Return the [x, y] coordinate for the center point of the cell that contains the specified text.  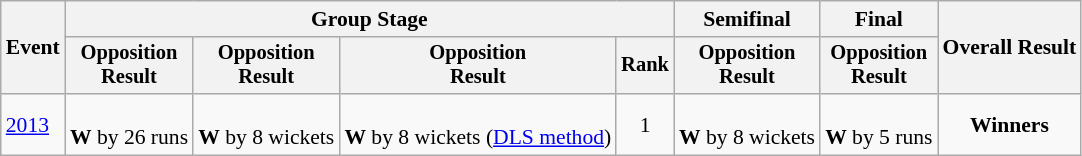
2013 [33, 124]
Rank [645, 66]
Winners [1010, 124]
Semifinal [747, 19]
Event [33, 48]
Overall Result [1010, 48]
W by 8 wickets (DLS method) [478, 124]
W by 26 runs [129, 124]
Group Stage [370, 19]
Final [878, 19]
1 [645, 124]
W by 5 runs [878, 124]
